Find where the given text appears and provide that cell's center as [x, y] coordinate. 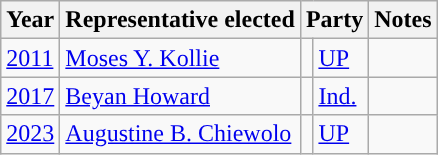
Beyan Howard [180, 96]
Party [334, 20]
2017 [30, 96]
Ind. [341, 96]
Notes [403, 20]
2023 [30, 134]
Year [30, 20]
Augustine B. Chiewolo [180, 134]
Representative elected [180, 20]
2011 [30, 58]
Moses Y. Kollie [180, 58]
